Provide the [X, Y] coordinate of the cell's center where the given text is located.  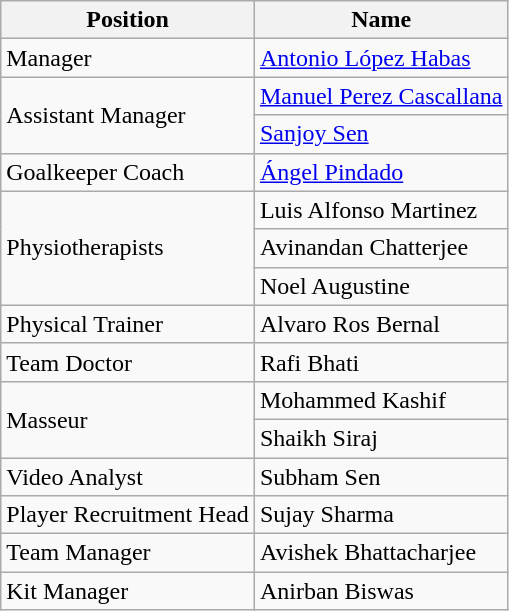
Manuel Perez Cascallana [381, 96]
Avishek Bhattacharjee [381, 553]
Team Manager [128, 553]
Team Doctor [128, 362]
Shaikh Siraj [381, 438]
Avinandan Chatterjee [381, 248]
Sanjoy Sen [381, 134]
Noel Augustine [381, 286]
Physical Trainer [128, 324]
Video Analyst [128, 477]
Subham Sen [381, 477]
Luis Alfonso Martinez [381, 210]
Ángel Pindado [381, 172]
Assistant Manager [128, 115]
Name [381, 20]
Rafi Bhati [381, 362]
Manager [128, 58]
Player Recruitment Head [128, 515]
Position [128, 20]
Masseur [128, 419]
Kit Manager [128, 591]
Antonio López Habas [381, 58]
Goalkeeper Coach [128, 172]
Physiotherapists [128, 248]
Anirban Biswas [381, 591]
Mohammed Kashif [381, 400]
Alvaro Ros Bernal [381, 324]
Sujay Sharma [381, 515]
